Find where the given text appears and provide that cell's center as (X, Y) coordinate. 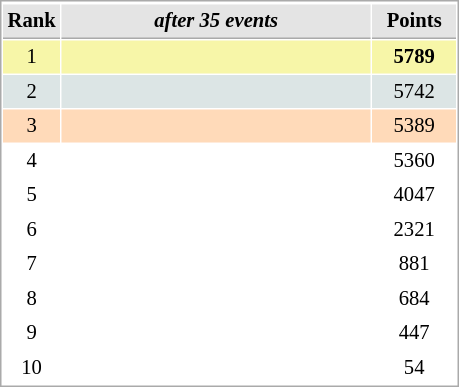
7 (32, 264)
5389 (414, 126)
5 (32, 194)
447 (414, 332)
Points (414, 21)
5360 (414, 160)
3 (32, 126)
9 (32, 332)
881 (414, 264)
5742 (414, 92)
5789 (414, 56)
4047 (414, 194)
6 (32, 230)
8 (32, 298)
2 (32, 92)
2321 (414, 230)
after 35 events (216, 21)
Rank (32, 21)
4 (32, 160)
54 (414, 368)
1 (32, 56)
684 (414, 298)
10 (32, 368)
